For the text-containing cell, return its midpoint in (x, y) coordinate format. 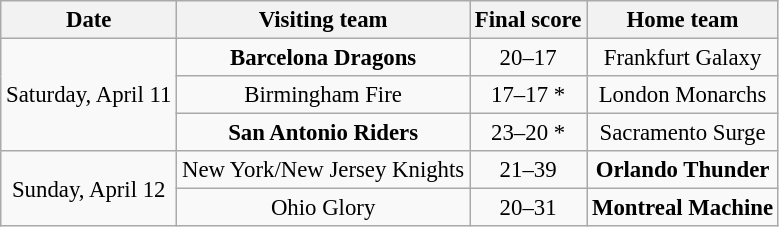
Barcelona Dragons (324, 58)
San Antonio Riders (324, 133)
Orlando Thunder (683, 170)
Montreal Machine (683, 208)
Sunday, April 12 (89, 188)
Final score (528, 20)
Birmingham Fire (324, 95)
Frankfurt Galaxy (683, 58)
Home team (683, 20)
Ohio Glory (324, 208)
New York/New Jersey Knights (324, 170)
23–20 * (528, 133)
Saturday, April 11 (89, 96)
Visiting team (324, 20)
London Monarchs (683, 95)
20–31 (528, 208)
20–17 (528, 58)
Date (89, 20)
21–39 (528, 170)
17–17 * (528, 95)
Sacramento Surge (683, 133)
